Find where the given text appears and provide that cell's center as [x, y] coordinate. 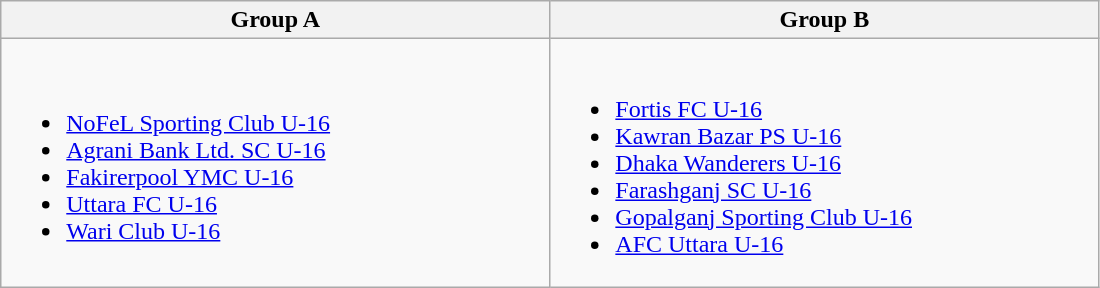
Fortis FC U-16Kawran Bazar PS U-16Dhaka Wanderers U-16Farashganj SC U-16Gopalganj Sporting Club U-16AFC Uttara U-16 [824, 163]
Group A [276, 20]
NoFeL Sporting Club U-16Agrani Bank Ltd. SC U-16Fakirerpool YMC U-16Uttara FC U-16Wari Club U-16 [276, 163]
Group B [824, 20]
